From the cell containing the given text, extract its center point as [X, Y] coordinate. 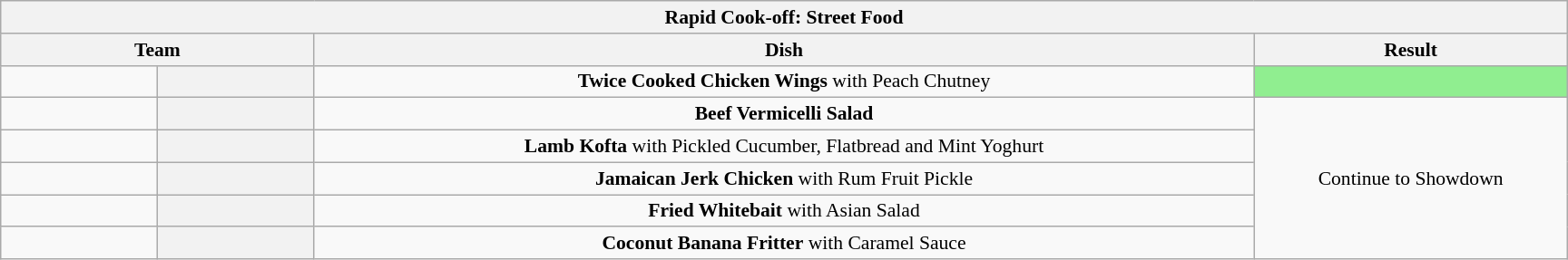
Fried Whitebait with Asian Salad [784, 211]
Beef Vermicelli Salad [784, 114]
Result [1410, 50]
Lamb Kofta with Pickled Cucumber, Flatbread and Mint Yoghurt [784, 147]
Coconut Banana Fritter with Caramel Sauce [784, 244]
Team [158, 50]
Dish [784, 50]
Jamaican Jerk Chicken with Rum Fruit Pickle [784, 178]
Continue to Showdown [1410, 178]
Rapid Cook-off: Street Food [784, 17]
Twice Cooked Chicken Wings with Peach Chutney [784, 82]
